Search for the cell housing the specified text and yield its [x, y] center coordinate. 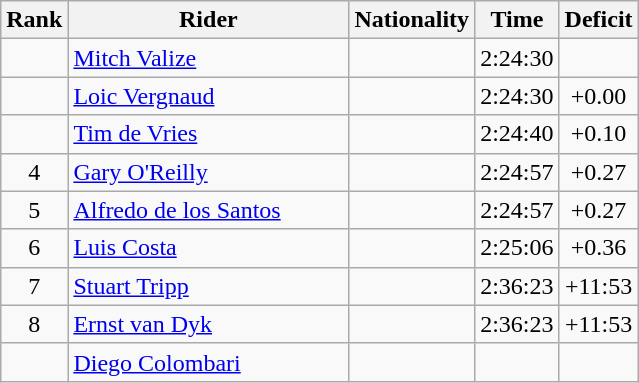
Luis Costa [208, 248]
Tim de Vries [208, 134]
Stuart Tripp [208, 286]
6 [34, 248]
Deficit [598, 20]
Ernst van Dyk [208, 324]
Diego Colombari [208, 362]
+0.10 [598, 134]
2:25:06 [517, 248]
Loic Vergnaud [208, 96]
Alfredo de los Santos [208, 210]
+0.36 [598, 248]
+0.00 [598, 96]
Rider [208, 20]
5 [34, 210]
Time [517, 20]
Mitch Valize [208, 58]
4 [34, 172]
Rank [34, 20]
8 [34, 324]
Nationality [412, 20]
2:24:40 [517, 134]
7 [34, 286]
Gary O'Reilly [208, 172]
